Scan for the cell matching the given text and deliver its [X, Y] coordinate at center. 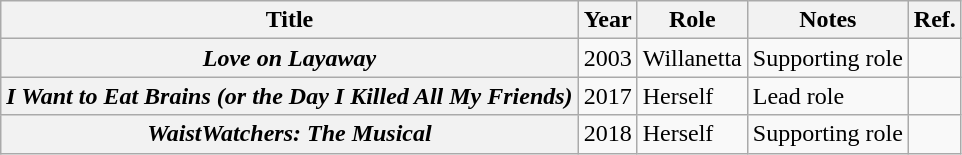
I Want to Eat Brains (or the Day I Killed All My Friends) [290, 96]
WaistWatchers: The Musical [290, 134]
Ref. [934, 20]
Love on Layaway [290, 58]
2003 [608, 58]
Year [608, 20]
Role [692, 20]
Lead role [828, 96]
Willanetta [692, 58]
2018 [608, 134]
Title [290, 20]
Notes [828, 20]
2017 [608, 96]
